Pinpoint the cell where the given text exists, returning its (x, y) midpoint coordinate. 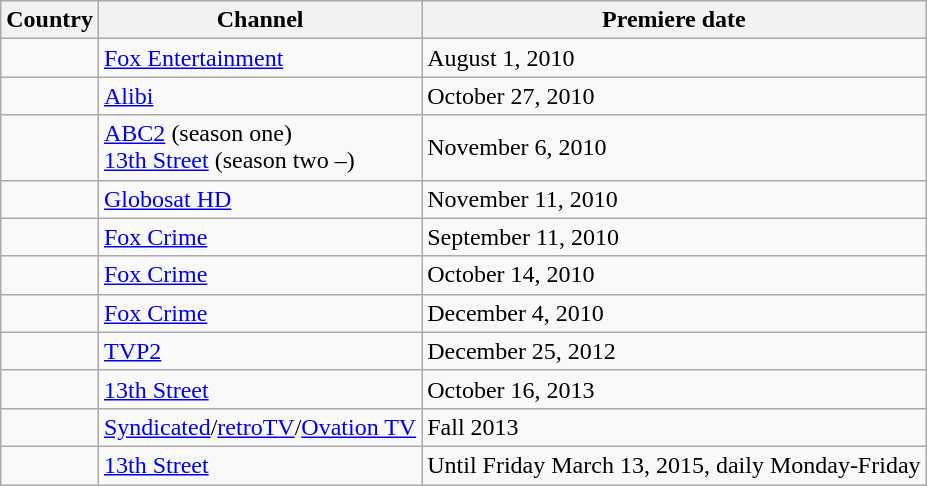
August 1, 2010 (674, 58)
October 14, 2010 (674, 275)
ABC2 (season one)13th Street (season two –) (260, 148)
Fall 2013 (674, 427)
September 11, 2010 (674, 237)
Syndicated/retroTV/Ovation TV (260, 427)
November 6, 2010 (674, 148)
Alibi (260, 96)
December 25, 2012 (674, 351)
December 4, 2010 (674, 313)
Globosat HD (260, 199)
October 16, 2013 (674, 389)
Fox Entertainment (260, 58)
October 27, 2010 (674, 96)
Until Friday March 13, 2015, daily Monday-Friday (674, 465)
Channel (260, 20)
Country (50, 20)
November 11, 2010 (674, 199)
TVP2 (260, 351)
Premiere date (674, 20)
